Return the [X, Y] coordinate for the center point of the cell that contains the specified text.  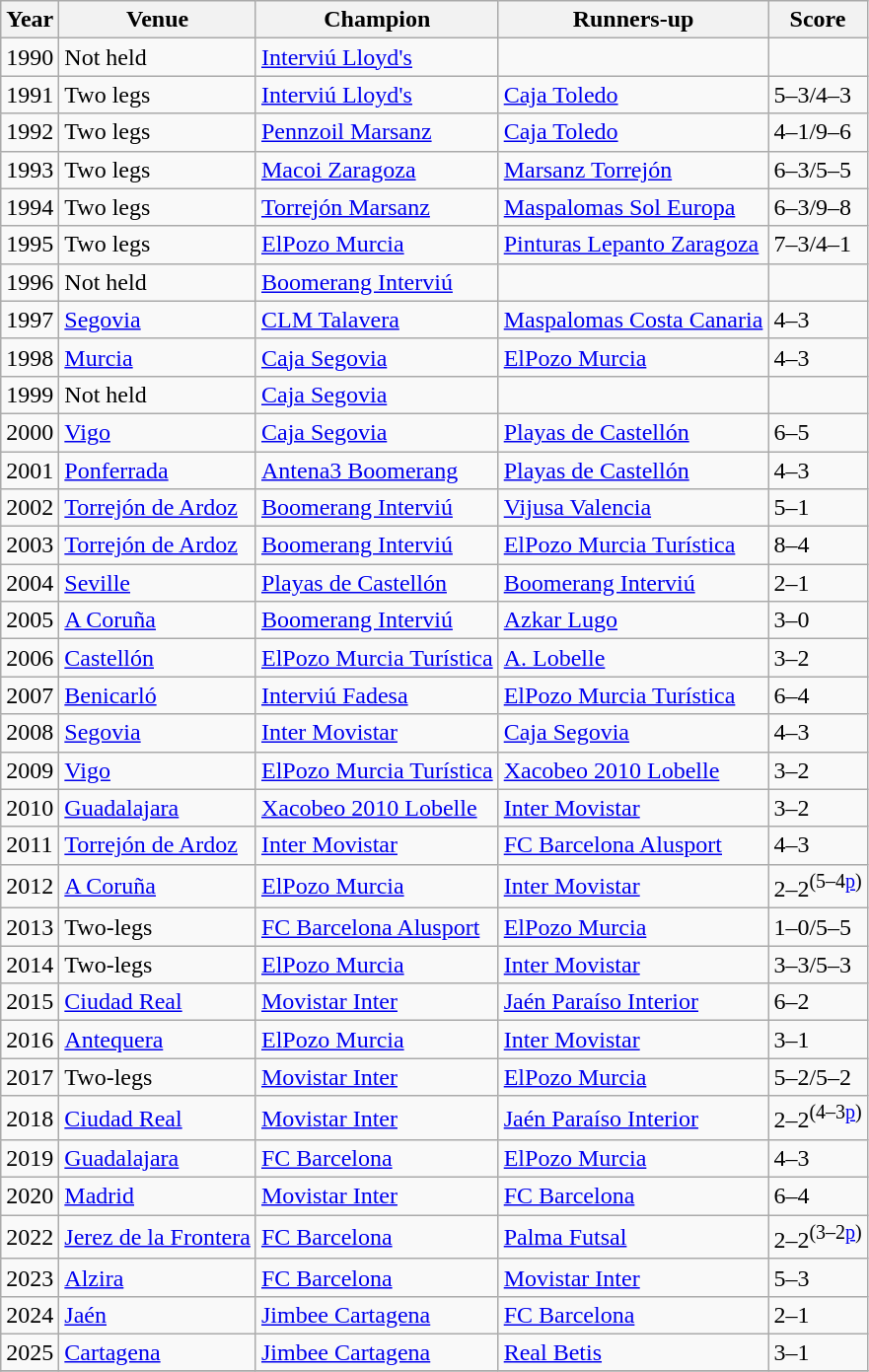
1996 [30, 282]
2008 [30, 733]
5–2/5–2 [818, 1077]
Ponferrada [158, 470]
2–2(3–2p) [818, 1237]
Score [818, 20]
6–5 [818, 432]
1992 [30, 132]
2010 [30, 808]
2007 [30, 695]
Antena3 Boomerang [377, 470]
8–4 [818, 545]
2020 [30, 1196]
Cartagena [158, 1352]
2000 [30, 432]
1991 [30, 95]
1997 [30, 320]
5–3/4–3 [818, 95]
2014 [30, 965]
Vijusa Valencia [633, 508]
1990 [30, 57]
4–1/9–6 [818, 132]
6–3/9–8 [818, 207]
3–3/5–3 [818, 965]
6–3/5–5 [818, 170]
2025 [30, 1352]
Murcia [158, 357]
A. Lobelle [633, 658]
5–1 [818, 508]
2–2(4–3p) [818, 1119]
2023 [30, 1277]
Benicarló [158, 695]
2013 [30, 927]
Jaén [158, 1315]
Antequera [158, 1040]
Torrejón Marsanz [377, 207]
Alzira [158, 1277]
1999 [30, 395]
Pinturas Lepanto Zaragoza [633, 245]
1994 [30, 207]
2–2(5–4p) [818, 886]
Madrid [158, 1196]
Seville [158, 583]
7–3/4–1 [818, 245]
Runners-up [633, 20]
2017 [30, 1077]
2001 [30, 470]
Champion [377, 20]
2004 [30, 583]
Real Betis [633, 1352]
Venue [158, 20]
CLM Talavera [377, 320]
2015 [30, 1002]
1–0/5–5 [818, 927]
2002 [30, 508]
Palma Futsal [633, 1237]
2009 [30, 770]
2003 [30, 545]
1995 [30, 245]
2011 [30, 845]
2024 [30, 1315]
Jerez de la Frontera [158, 1237]
Pennzoil Marsanz [377, 132]
2018 [30, 1119]
2019 [30, 1159]
2012 [30, 886]
3–0 [818, 620]
Castellón [158, 658]
1998 [30, 357]
2022 [30, 1237]
2016 [30, 1040]
Marsanz Torrejón [633, 170]
5–3 [818, 1277]
1993 [30, 170]
Interviú Fadesa [377, 695]
2006 [30, 658]
Maspalomas Costa Canaria [633, 320]
2005 [30, 620]
Year [30, 20]
Macoi Zaragoza [377, 170]
Maspalomas Sol Europa [633, 207]
6–2 [818, 1002]
Azkar Lugo [633, 620]
